Scan for the cell matching the given text and deliver its [x, y] coordinate at center. 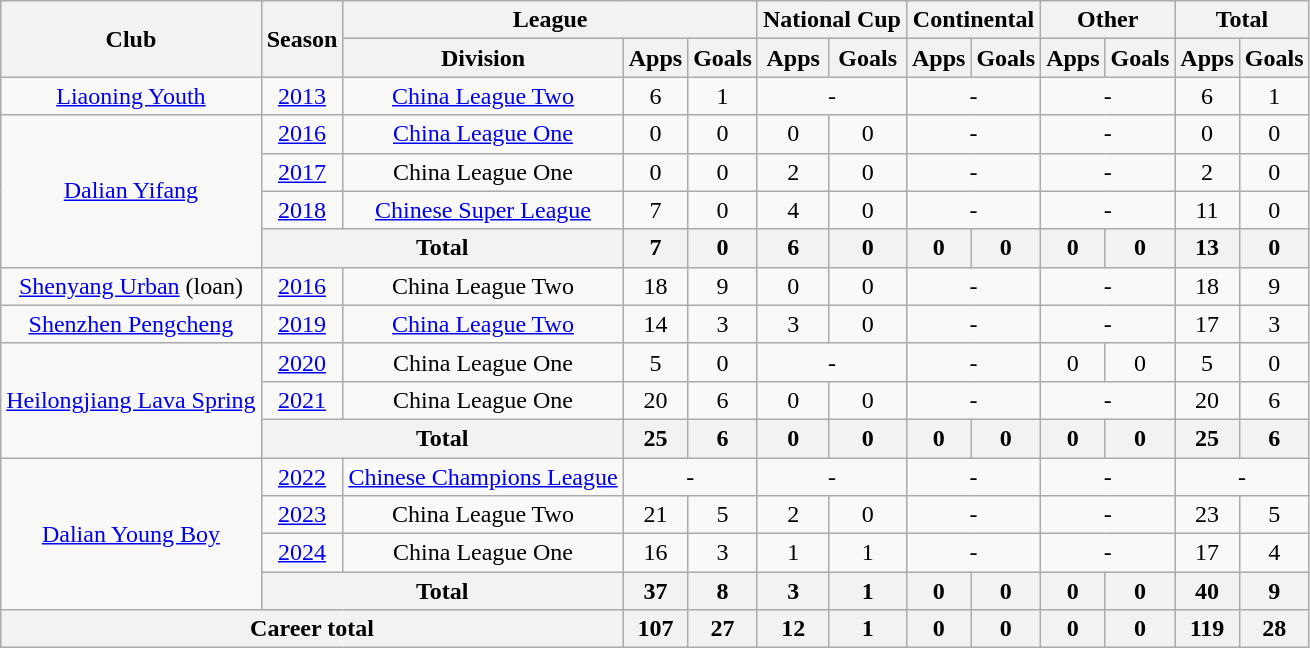
Shenzhen Pengcheng [131, 324]
National Cup [832, 20]
Liaoning Youth [131, 96]
119 [1207, 629]
Chinese Super League [483, 210]
107 [655, 629]
2020 [302, 362]
2017 [302, 172]
Season [302, 39]
Club [131, 39]
League [550, 20]
23 [1207, 515]
Other [1108, 20]
Heilongjiang Lava Spring [131, 400]
2021 [302, 400]
Dalian Young Boy [131, 534]
2018 [302, 210]
2019 [302, 324]
Career total [312, 629]
14 [655, 324]
37 [655, 591]
28 [1274, 629]
40 [1207, 591]
21 [655, 515]
12 [793, 629]
Chinese Champions League [483, 477]
Continental [973, 20]
Division [483, 58]
2024 [302, 553]
11 [1207, 210]
8 [723, 591]
16 [655, 553]
27 [723, 629]
13 [1207, 248]
2013 [302, 96]
Dalian Yifang [131, 191]
2023 [302, 515]
Shenyang Urban (loan) [131, 286]
2022 [302, 477]
